Provide the (X, Y) coordinate of the cell's center where the given text is located.  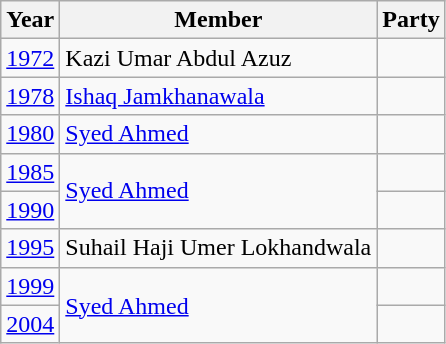
1985 (30, 172)
Member (218, 20)
1995 (30, 248)
1999 (30, 286)
Kazi Umar Abdul Azuz (218, 58)
Suhail Haji Umer Lokhandwala (218, 248)
1978 (30, 96)
Year (30, 20)
Ishaq Jamkhanawala (218, 96)
Party (411, 20)
2004 (30, 324)
1972 (30, 58)
1980 (30, 134)
1990 (30, 210)
